Detect which cell encompasses the target text, then output its [x, y] center coordinate. 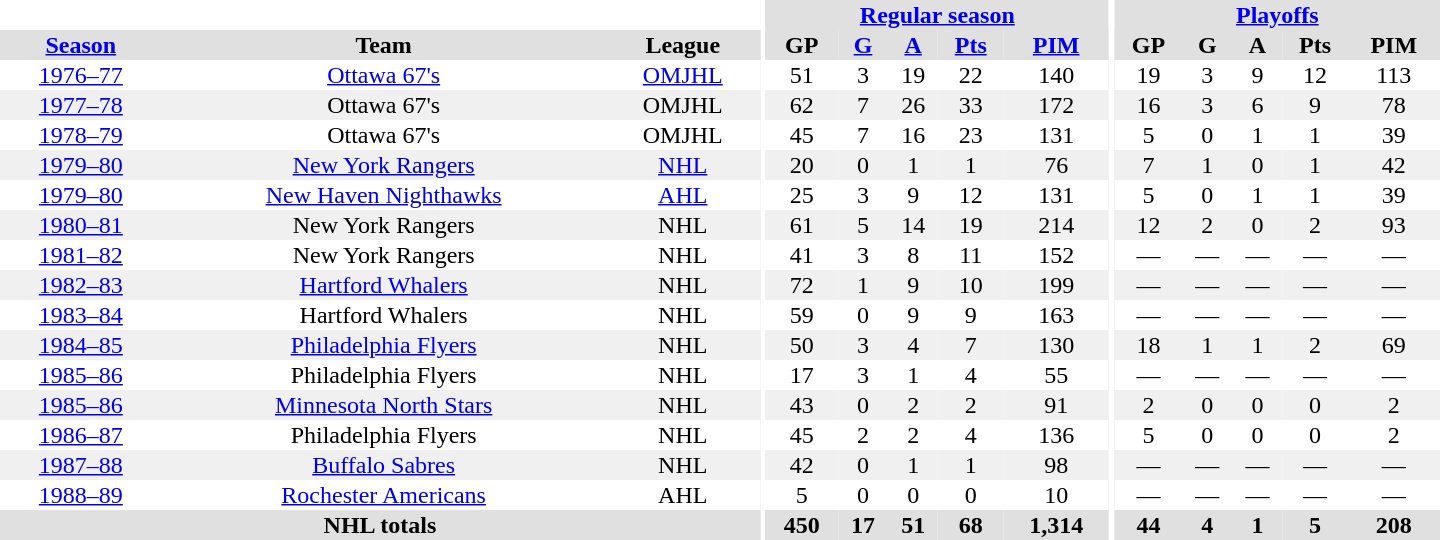
208 [1394, 525]
98 [1056, 465]
League [683, 45]
1978–79 [81, 135]
50 [801, 345]
68 [970, 525]
76 [1056, 165]
62 [801, 105]
78 [1394, 105]
11 [970, 255]
214 [1056, 225]
130 [1056, 345]
61 [801, 225]
New Haven Nighthawks [384, 195]
72 [801, 285]
44 [1149, 525]
22 [970, 75]
23 [970, 135]
69 [1394, 345]
18 [1149, 345]
152 [1056, 255]
199 [1056, 285]
136 [1056, 435]
1986–87 [81, 435]
6 [1257, 105]
172 [1056, 105]
113 [1394, 75]
1983–84 [81, 315]
14 [913, 225]
55 [1056, 375]
1981–82 [81, 255]
1977–78 [81, 105]
Team [384, 45]
59 [801, 315]
1980–81 [81, 225]
450 [801, 525]
NHL totals [380, 525]
Season [81, 45]
140 [1056, 75]
1982–83 [81, 285]
163 [1056, 315]
8 [913, 255]
91 [1056, 405]
20 [801, 165]
41 [801, 255]
1988–89 [81, 495]
26 [913, 105]
Regular season [937, 15]
93 [1394, 225]
33 [970, 105]
1984–85 [81, 345]
Playoffs [1278, 15]
1976–77 [81, 75]
43 [801, 405]
25 [801, 195]
Minnesota North Stars [384, 405]
Rochester Americans [384, 495]
1,314 [1056, 525]
1987–88 [81, 465]
Buffalo Sabres [384, 465]
